Detect which cell encompasses the target text, then output its (X, Y) center coordinate. 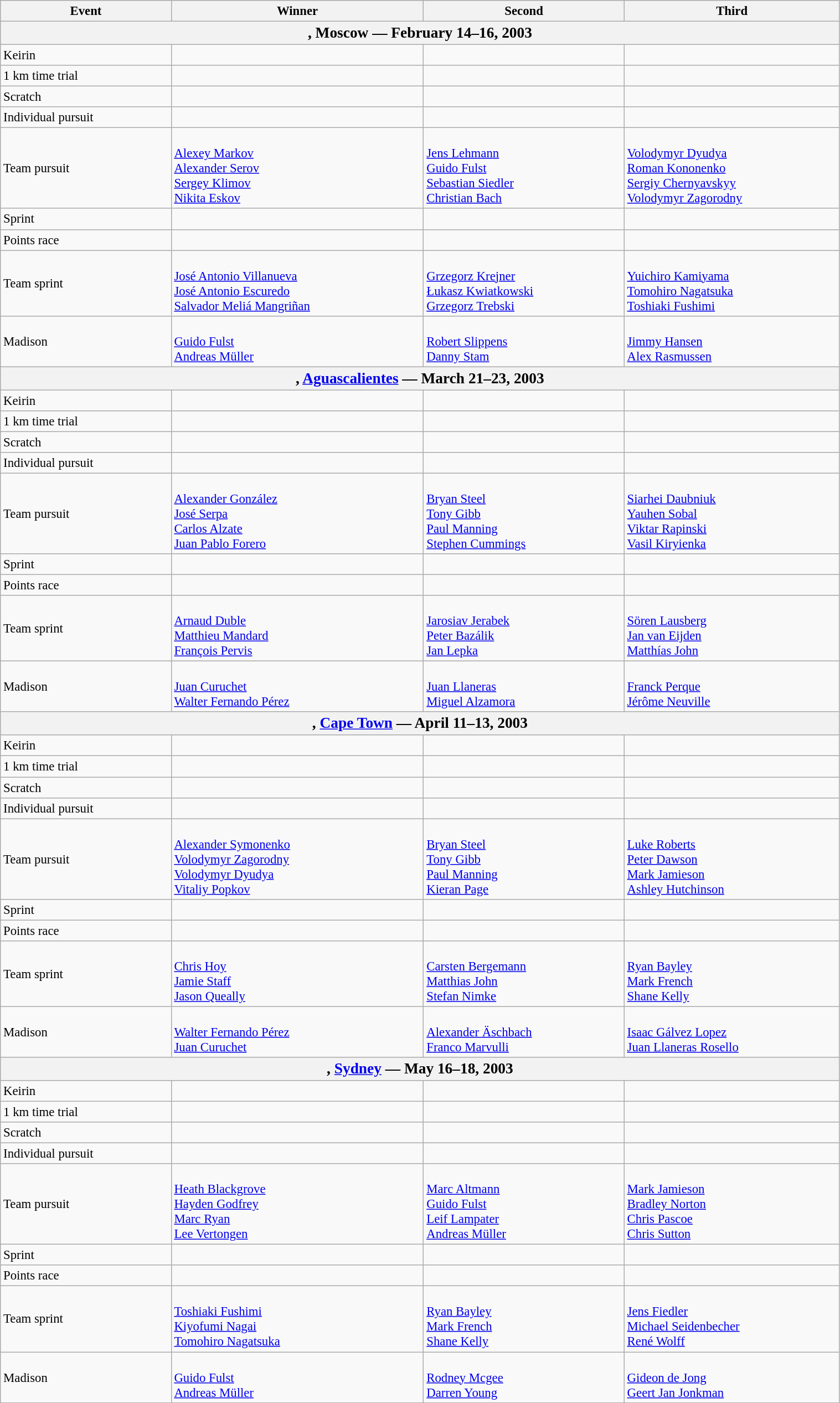
Winner (297, 11)
Toshiaki FushimiKiyofumi Nagai Tomohiro Nagatsuka (297, 1319)
Alexey Markov Alexander Serov Sergey Klimov Nikita Eskov (297, 168)
José Antonio Villanueva José Antonio Escuredo Salvador Meliá Mangriñan (297, 284)
Juan Curuchet Walter Fernando Pérez (297, 687)
, Sydney — May 16–18, 2003 (420, 1069)
Bryan Steel Tony Gibb Paul Manning Stephen Cummings (524, 513)
, Cape Town — April 11–13, 2003 (420, 723)
Franck Perque Jérôme Neuville (732, 687)
Jarosiav Jerabek Peter Bazálik Jan Lepka (524, 628)
Jens Lehmann Guido Fulst Sebastian Siedler Christian Bach (524, 168)
Rodney Mcgee Darren Young (524, 1378)
Alexander Symonenko Volodymyr Zagorodny Volodymyr Dyudya Vitaliy Popkov (297, 859)
Isaac Gálvez Lopez Juan Llaneras Rosello (732, 1032)
Grzegorz Krejner Łukasz Kwiatkowski Grzegorz Trebski (524, 284)
Arnaud Duble Matthieu Mandard François Pervis (297, 628)
Alexander Äschbach Franco Marvulli (524, 1032)
Luke Roberts Peter Dawson Mark Jamieson Ashley Hutchinson (732, 859)
Jens Fiedler Michael Seidenbecher René Wolff (732, 1319)
Marc Altmann Guido Fulst Leif Lampater Andreas Müller (524, 1204)
Sören Lausberg Jan van Eijden Matthías John (732, 628)
Robert Slippens Danny Stam (524, 341)
Ryan BayleyMark FrenchShane Kelly (732, 974)
Walter Fernando Pérez Juan Curuchet (297, 1032)
, Aguascalientes — March 21–23, 2003 (420, 378)
Ryan Bayley Mark French Shane Kelly (524, 1319)
Chris HoyJamie StaffJason Queally (297, 974)
Second (524, 11)
Yuichiro Kamiyama Tomohiro Nagatsuka Toshiaki Fushimi (732, 284)
Gideon de Jong Geert Jan Jonkman (732, 1378)
Carsten BergemannMatthias JohnStefan Nimke (524, 974)
Siarhei Daubniuk Yauhen Sobal Viktar Rapinski Vasil Kiryienka (732, 513)
Bryan Steel Tony Gibb Paul Manning Kieran Page (524, 859)
Alexander González José Serpa Carlos Alzate Juan Pablo Forero (297, 513)
Mark Jamieson Bradley Norton Chris Pascoe Chris Sutton (732, 1204)
Third (732, 11)
Event (86, 11)
Volodymyr Dyudya Roman Kononenko Sergiy Chernyavskyy Volodymyr Zagorodny (732, 168)
Jimmy Hansen Alex Rasmussen (732, 341)
Juan Llaneras Miguel Alzamora (524, 687)
Heath Blackgrove Hayden Godfrey Marc Ryan Lee Vertongen (297, 1204)
, Moscow — February 14–16, 2003 (420, 33)
